For the text-containing cell, return its midpoint in (x, y) coordinate format. 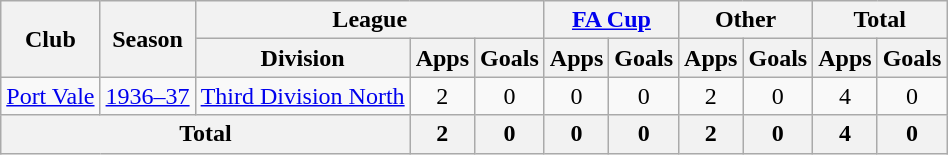
Club (50, 39)
Division (302, 58)
League (370, 20)
1936–37 (148, 96)
Other (746, 20)
Season (148, 39)
FA Cup (611, 20)
Port Vale (50, 96)
Third Division North (302, 96)
